Return the [X, Y] coordinate for the center point of the cell that contains the specified text.  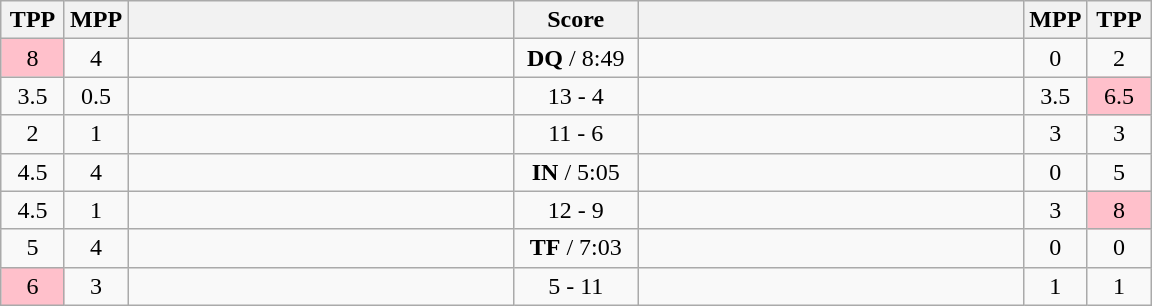
6 [33, 286]
0.5 [96, 96]
12 - 9 [576, 210]
11 - 6 [576, 134]
DQ / 8:49 [576, 58]
TF / 7:03 [576, 248]
IN / 5:05 [576, 172]
6.5 [1119, 96]
5 - 11 [576, 286]
13 - 4 [576, 96]
Score [576, 20]
